Find where the given text appears and provide that cell's center as [x, y] coordinate. 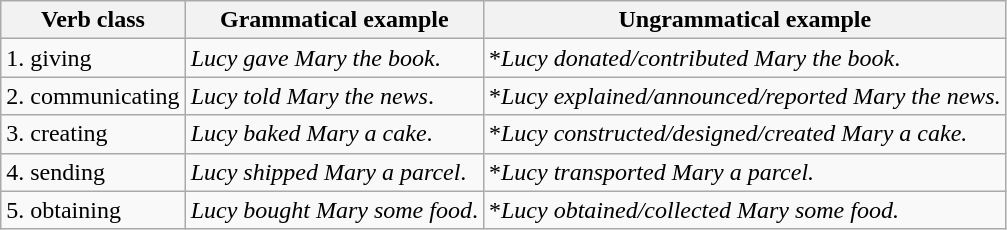
Lucy shipped Mary a parcel. [334, 172]
*Lucy obtained/collected Mary some food. [744, 210]
3. creating [93, 134]
Lucy told Mary the news. [334, 96]
Lucy bought Mary some food. [334, 210]
Verb class [93, 20]
*Lucy explained/announced/reported Mary the news. [744, 96]
Lucy baked Mary a cake. [334, 134]
1. giving [93, 58]
2. communicating [93, 96]
Ungrammatical example [744, 20]
Grammatical example [334, 20]
Lucy gave Mary the book. [334, 58]
4. sending [93, 172]
*Lucy constructed/designed/created Mary a cake. [744, 134]
5. obtaining [93, 210]
*Lucy donated/contributed Mary the book. [744, 58]
*Lucy transported Mary a parcel. [744, 172]
